Capture the cell that displays the provided text and extract its [X, Y] central coordinate. 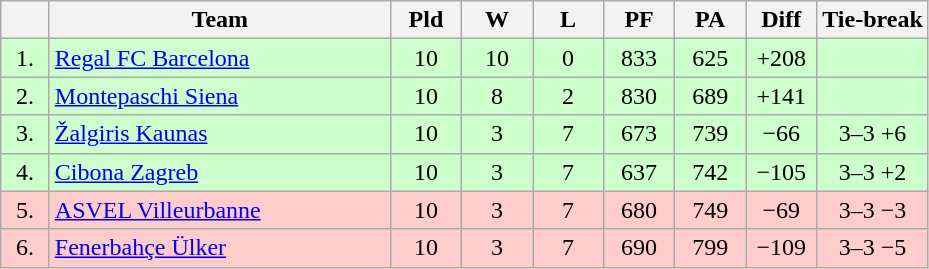
−66 [782, 134]
739 [710, 134]
1. [26, 58]
833 [640, 58]
637 [640, 172]
749 [710, 210]
3. [26, 134]
830 [640, 96]
2 [568, 96]
3–3 +6 [873, 134]
−109 [782, 248]
3–3 +2 [873, 172]
6. [26, 248]
L [568, 20]
680 [640, 210]
+208 [782, 58]
8 [496, 96]
Pld [426, 20]
2. [26, 96]
Žalgiris Kaunas [220, 134]
−105 [782, 172]
PA [710, 20]
Montepaschi Siena [220, 96]
3–3 −5 [873, 248]
799 [710, 248]
Team [220, 20]
PF [640, 20]
Tie-break [873, 20]
5. [26, 210]
673 [640, 134]
Diff [782, 20]
+141 [782, 96]
−69 [782, 210]
Regal FC Barcelona [220, 58]
0 [568, 58]
3–3 −3 [873, 210]
Cibona Zagreb [220, 172]
689 [710, 96]
742 [710, 172]
W [496, 20]
Fenerbahçe Ülker [220, 248]
ASVEL Villeurbanne [220, 210]
625 [710, 58]
690 [640, 248]
4. [26, 172]
